Scan for the cell matching the given text and deliver its (X, Y) coordinate at center. 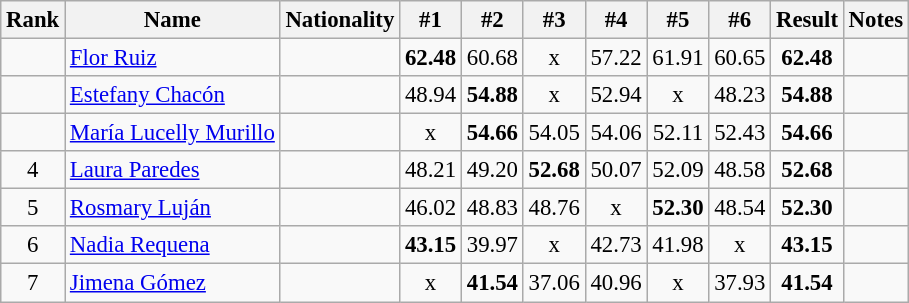
Jimena Gómez (173, 283)
#2 (492, 20)
39.97 (492, 245)
48.23 (740, 95)
50.07 (616, 170)
#6 (740, 20)
52.43 (740, 133)
7 (33, 283)
Name (173, 20)
Rosmary Luján (173, 208)
#4 (616, 20)
María Lucelly Murillo (173, 133)
57.22 (616, 58)
60.68 (492, 58)
#5 (678, 20)
48.94 (431, 95)
61.91 (678, 58)
Nadia Requena (173, 245)
#3 (554, 20)
40.96 (616, 283)
4 (33, 170)
48.83 (492, 208)
52.11 (678, 133)
5 (33, 208)
6 (33, 245)
Flor Ruiz (173, 58)
48.21 (431, 170)
60.65 (740, 58)
#1 (431, 20)
48.54 (740, 208)
Nationality (340, 20)
52.94 (616, 95)
Estefany Chacón (173, 95)
37.06 (554, 283)
42.73 (616, 245)
48.58 (740, 170)
Result (808, 20)
46.02 (431, 208)
54.06 (616, 133)
52.09 (678, 170)
41.98 (678, 245)
Laura Paredes (173, 170)
48.76 (554, 208)
49.20 (492, 170)
54.05 (554, 133)
Notes (876, 20)
37.93 (740, 283)
Rank (33, 20)
